Find where the given text appears and provide that cell's center as (X, Y) coordinate. 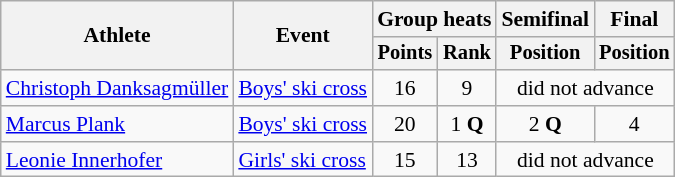
1 Q (468, 124)
Event (302, 36)
Rank (468, 54)
9 (468, 88)
Group heats (434, 19)
Marcus Plank (118, 124)
Christoph Danksagmüller (118, 88)
did not advance (585, 88)
2 Q (545, 124)
16 (405, 88)
Points (405, 54)
4 (634, 124)
20 (405, 124)
Final (634, 19)
Semifinal (545, 19)
Athlete (118, 36)
